Return the [X, Y] coordinate for the center point of the cell that contains the specified text.  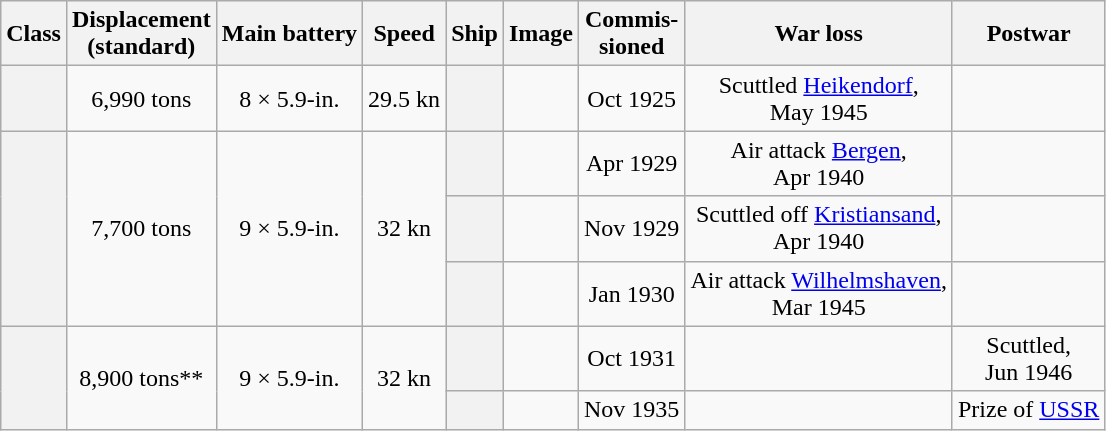
Scuttled Heikendorf,May 1945 [819, 98]
Commis-sioned [631, 34]
Ship [475, 34]
Class [34, 34]
Main battery [289, 34]
Speed [404, 34]
Displacement(standard) [141, 34]
Apr 1929 [631, 164]
Image [540, 34]
Scuttled,Jun 1946 [1028, 358]
7,700 tons [141, 228]
8,900 tons** [141, 378]
29.5 kn [404, 98]
Oct 1925 [631, 98]
War loss [819, 34]
Nov 1935 [631, 410]
6,990 tons [141, 98]
Jan 1930 [631, 294]
Nov 1929 [631, 228]
Oct 1931 [631, 358]
Air attack Wilhelmshaven,Mar 1945 [819, 294]
Prize of USSR [1028, 410]
8 × 5.9-in. [289, 98]
Postwar [1028, 34]
Air attack Bergen,Apr 1940 [819, 164]
Scuttled off Kristiansand,Apr 1940 [819, 228]
